Extract the (X, Y) coordinate from the center of the cell holding the provided text.  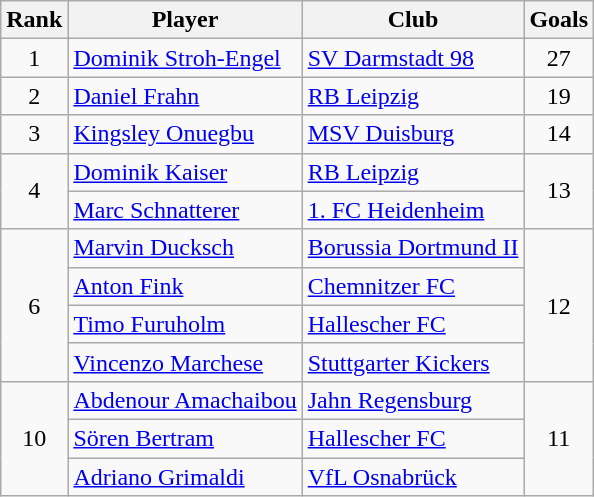
12 (559, 305)
SV Darmstadt 98 (413, 58)
Chemnitzer FC (413, 286)
Dominik Stroh-Engel (185, 58)
Jahn Regensburg (413, 400)
Timo Furuholm (185, 324)
Borussia Dortmund II (413, 248)
VfL Osnabrück (413, 477)
6 (34, 305)
10 (34, 438)
27 (559, 58)
13 (559, 191)
MSV Duisburg (413, 134)
1. FC Heidenheim (413, 210)
Stuttgarter Kickers (413, 362)
Sören Bertram (185, 438)
Player (185, 20)
11 (559, 438)
19 (559, 96)
Vincenzo Marchese (185, 362)
Adriano Grimaldi (185, 477)
4 (34, 191)
Marvin Ducksch (185, 248)
14 (559, 134)
Anton Fink (185, 286)
Daniel Frahn (185, 96)
1 (34, 58)
Kingsley Onuegbu (185, 134)
3 (34, 134)
Rank (34, 20)
Marc Schnatterer (185, 210)
Club (413, 20)
Dominik Kaiser (185, 172)
2 (34, 96)
Goals (559, 20)
Abdenour Amachaibou (185, 400)
